Detect which cell encompasses the target text, then output its [x, y] center coordinate. 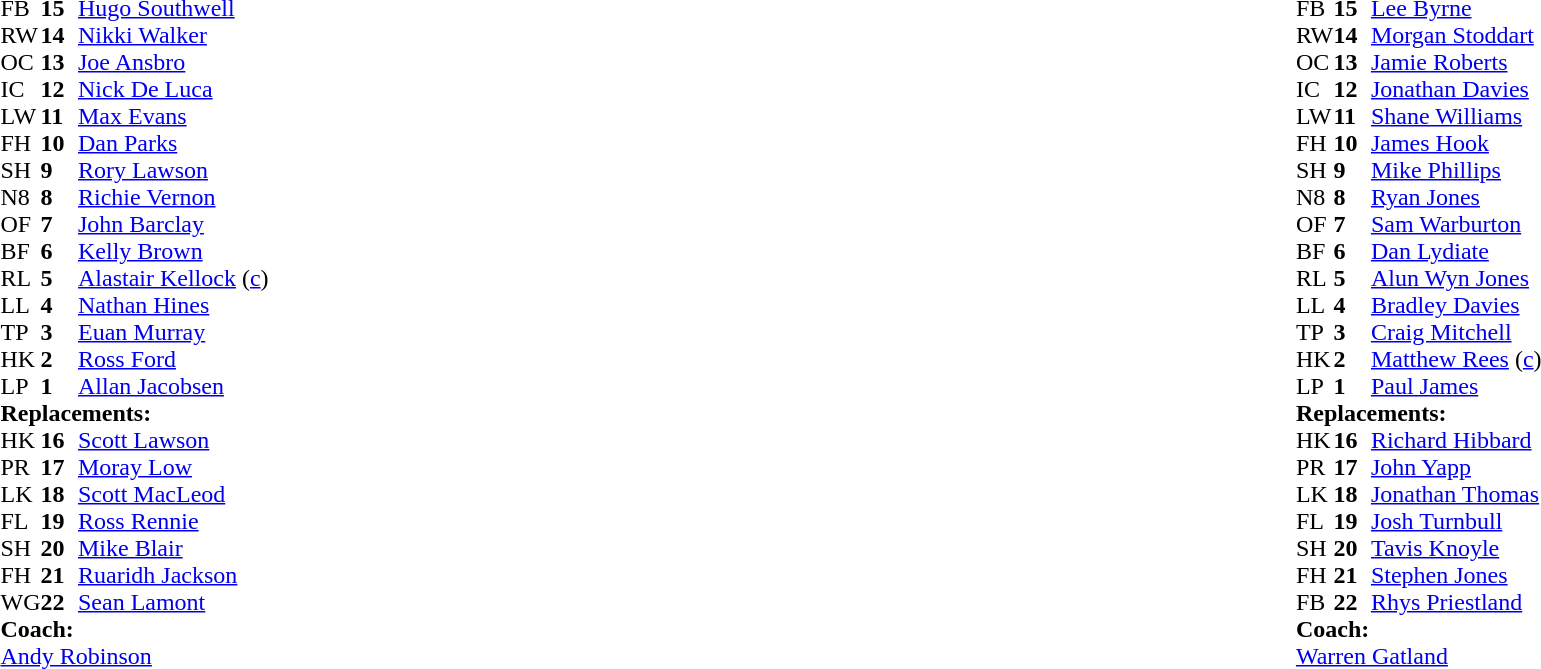
Nikki Walker [174, 36]
Moray Low [174, 468]
Ruaridh Jackson [174, 576]
Mike Blair [174, 548]
Replacements: [134, 414]
Scott Lawson [174, 440]
Andy Robinson [134, 656]
Scott MacLeod [174, 494]
Coach: [134, 630]
Sean Lamont [174, 602]
Alastair Kellock (c) [174, 278]
Nathan Hines [174, 306]
Dan Parks [174, 144]
Richie Vernon [174, 198]
Ross Ford [174, 360]
Rory Lawson [174, 170]
Nick De Luca [174, 90]
Max Evans [174, 116]
Kelly Brown [174, 252]
WG [20, 602]
Joe Ansbro [174, 62]
FB [1315, 602]
John Barclay [174, 224]
Euan Murray [174, 332]
Allan Jacobsen [174, 386]
Ross Rennie [174, 522]
